From the cell containing the given text, extract its center point as (X, Y) coordinate. 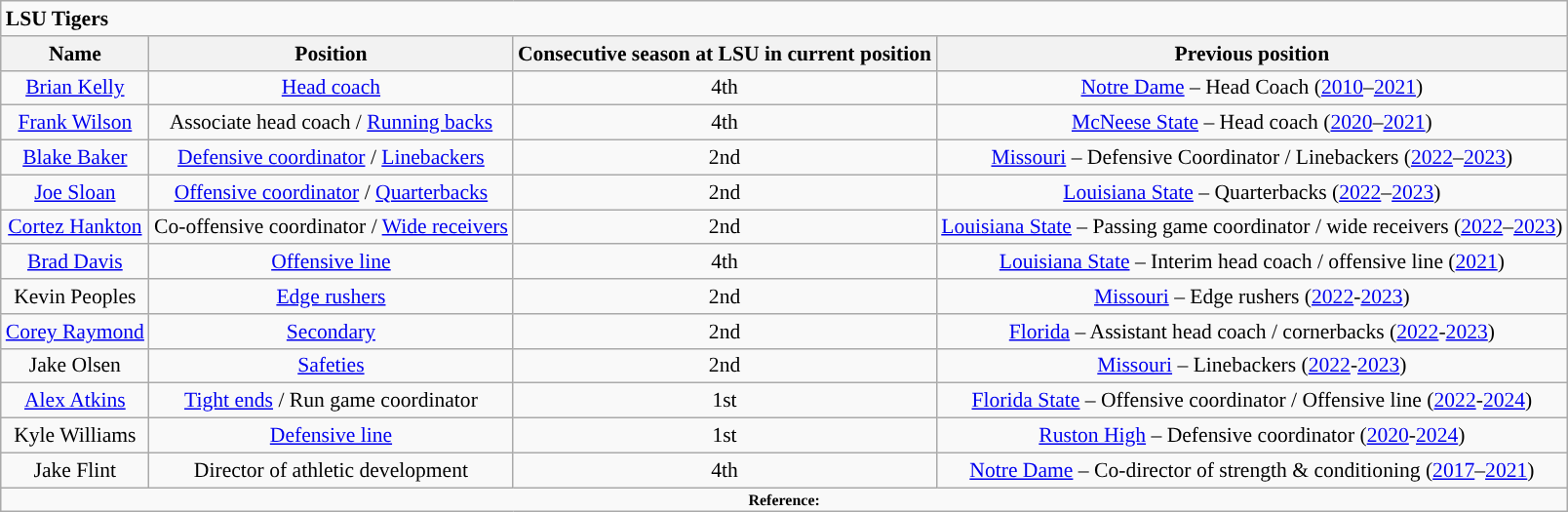
Notre Dame – Head Coach (2010–2021) (1252, 88)
Offensive coordinator / Quarterbacks (332, 192)
Defensive coordinator / Linebackers (332, 158)
Joe Sloan (75, 192)
Reference: (784, 499)
Safeties (332, 366)
Associate head coach / Running backs (332, 123)
Jake Olsen (75, 366)
Jake Flint (75, 470)
Ruston High – Defensive coordinator (2020-2024) (1252, 436)
Notre Dame – Co-director of strength & conditioning (2017–2021) (1252, 470)
Defensive line (332, 436)
Director of athletic development (332, 470)
Name (75, 54)
Louisiana State – Passing game coordinator / wide receivers (2022–2023) (1252, 227)
Alex Atkins (75, 401)
Edge rushers (332, 296)
Tight ends / Run game coordinator (332, 401)
Cortez Hankton (75, 227)
Frank Wilson (75, 123)
Head coach (332, 88)
Kevin Peoples (75, 296)
Florida State – Offensive coordinator / Offensive line (2022-2024) (1252, 401)
LSU Tigers (784, 19)
Corey Raymond (75, 332)
Kyle Williams (75, 436)
Blake Baker (75, 158)
Missouri – Defensive Coordinator / Linebackers (2022–2023) (1252, 158)
Position (332, 54)
Consecutive season at LSU in current position (725, 54)
Secondary (332, 332)
Missouri – Edge rushers (2022-2023) (1252, 296)
Co-offensive coordinator / Wide receivers (332, 227)
Florida – Assistant head coach / cornerbacks (2022-2023) (1252, 332)
Previous position (1252, 54)
McNeese State – Head coach (2020–2021) (1252, 123)
Missouri – Linebackers (2022-2023) (1252, 366)
Brian Kelly (75, 88)
Offensive line (332, 262)
Louisiana State – Quarterbacks (2022–2023) (1252, 192)
Brad Davis (75, 262)
Louisiana State – Interim head coach / offensive line (2021) (1252, 262)
